From the cell containing the given text, extract its center point as [X, Y] coordinate. 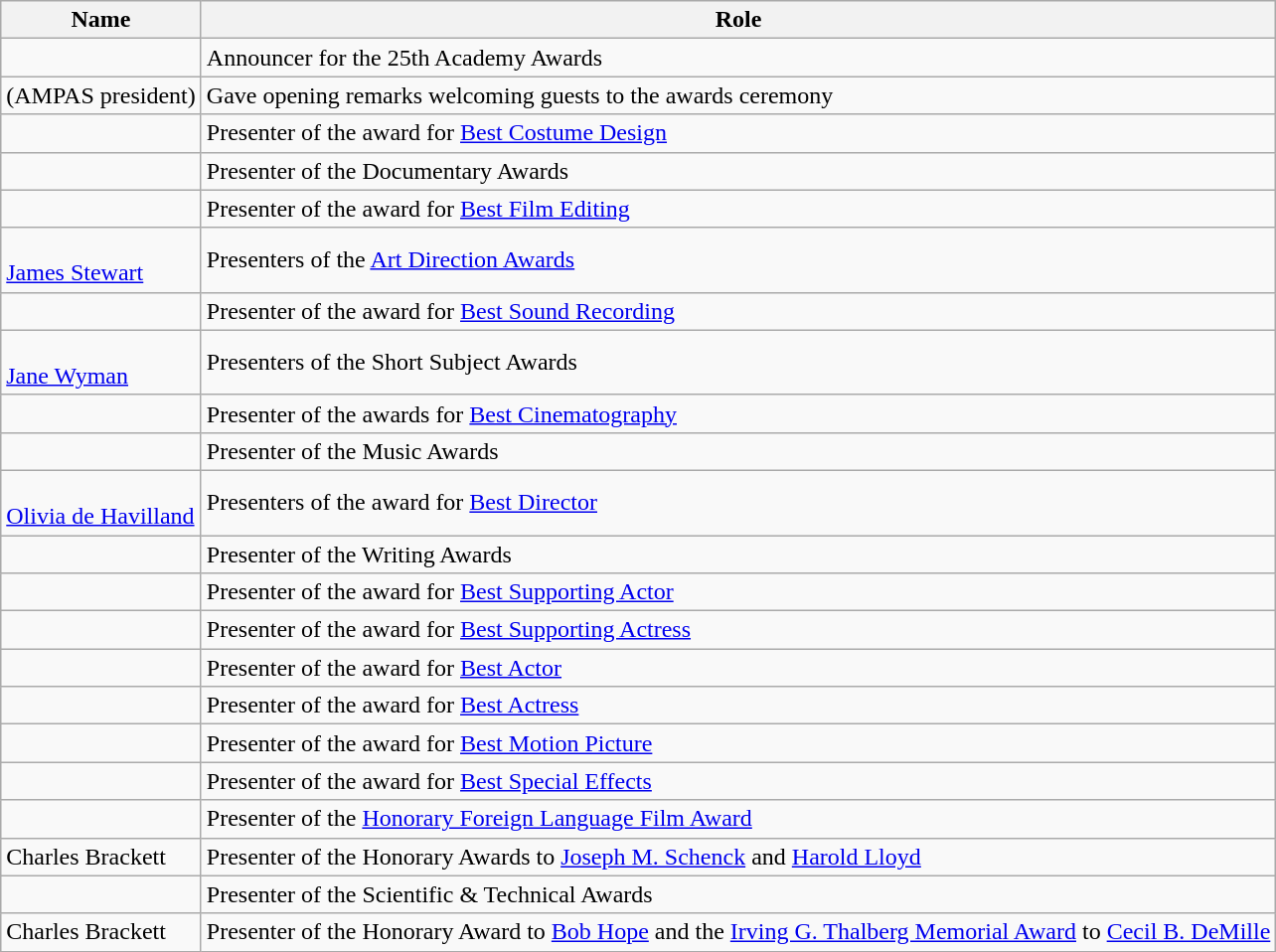
Presenter of the award for Best Sound Recording [738, 311]
Presenters of the award for Best Director [738, 503]
Announcer for the 25th Academy Awards [738, 58]
Olivia de Havilland [101, 503]
Presenter of the Music Awards [738, 451]
Gave opening remarks welcoming guests to the awards ceremony [738, 95]
Presenter of the Writing Awards [738, 554]
Presenter of the Honorary Awards to Joseph M. Schenck and Harold Lloyd [738, 857]
Presenter of the award for Best Film Editing [738, 209]
Presenter of the award for Best Costume Design [738, 133]
Name [101, 20]
Presenter of the Documentary Awards [738, 171]
Presenter of the award for Best Motion Picture [738, 743]
Presenter of the award for Best Actor [738, 668]
Presenter of the Scientific & Technical Awards [738, 894]
Presenter of the award for Best Supporting Actor [738, 592]
Jane Wyman [101, 362]
Presenter of the awards for Best Cinematography [738, 413]
Presenter of the award for Best Special Effects [738, 781]
Presenter of the award for Best Actress [738, 706]
Role [738, 20]
Presenter of the Honorary Award to Bob Hope and the Irving G. Thalberg Memorial Award to Cecil B. DeMille [738, 932]
(AMPAS president) [101, 95]
Presenter of the award for Best Supporting Actress [738, 630]
James Stewart [101, 260]
Presenters of the Art Direction Awards [738, 260]
Presenter of the Honorary Foreign Language Film Award [738, 819]
Presenters of the Short Subject Awards [738, 362]
